Capture the cell that displays the provided text and extract its [X, Y] central coordinate. 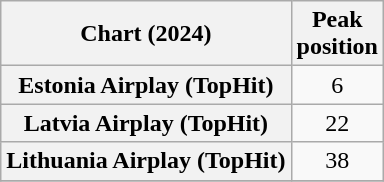
Lithuania Airplay (TopHit) [146, 161]
22 [337, 123]
38 [337, 161]
Peakposition [337, 34]
Latvia Airplay (TopHit) [146, 123]
Chart (2024) [146, 34]
Estonia Airplay (TopHit) [146, 85]
6 [337, 85]
